Find where the given text appears and provide that cell's center as (x, y) coordinate. 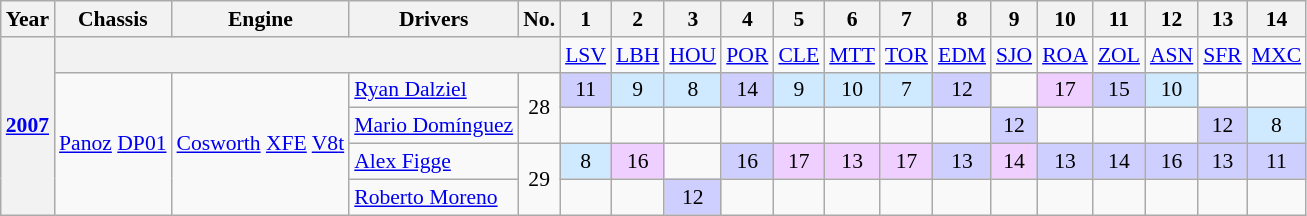
Mario Domínguez (434, 126)
Year (28, 19)
5 (798, 19)
EDM (962, 55)
ZOL (1119, 55)
POR (747, 55)
TOR (906, 55)
Alex Figge (434, 162)
4 (747, 19)
ASN (1172, 55)
Panoz DP01 (112, 143)
No. (539, 19)
LBH (638, 55)
SJO (1014, 55)
29 (539, 180)
Ryan Dalziel (434, 90)
MTT (852, 55)
HOU (692, 55)
2007 (28, 126)
6 (852, 19)
ROA (1065, 55)
Cosworth XFE V8t (261, 143)
2 (638, 19)
1 (586, 19)
SFR (1222, 55)
LSV (586, 55)
MXC (1276, 55)
CLE (798, 55)
Roberto Moreno (434, 197)
28 (539, 108)
15 (1119, 90)
Chassis (112, 19)
3 (692, 19)
Engine (261, 19)
Drivers (434, 19)
